Locate the cell with the specified text and output its [X, Y] center coordinate. 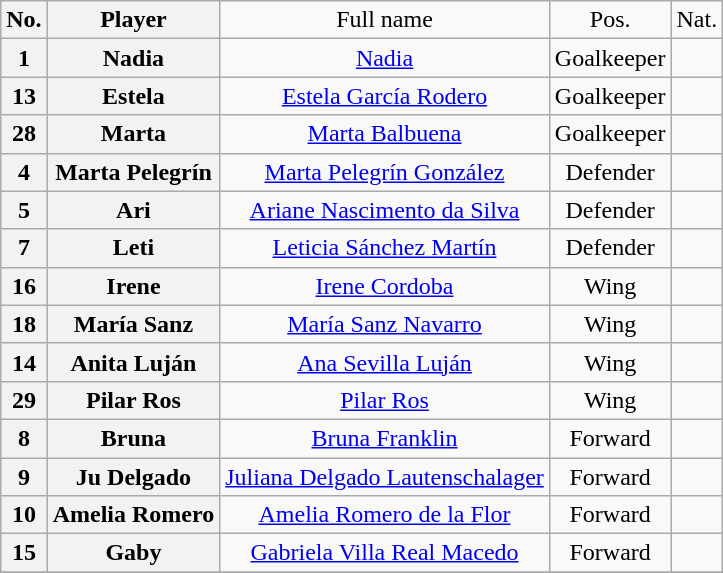
13 [24, 96]
Ari [134, 210]
Ana Sevilla Luján [385, 362]
Gabriela Villa Real Macedo [385, 553]
Gaby [134, 553]
1 [24, 58]
Marta [134, 134]
María Sanz Navarro [385, 324]
No. [24, 20]
10 [24, 515]
Marta Pelegrín [134, 172]
Leticia Sánchez Martín [385, 248]
Marta Balbuena [385, 134]
María Sanz [134, 324]
Estela [134, 96]
Full name [385, 20]
Amelia Romero de la Flor [385, 515]
Player [134, 20]
18 [24, 324]
7 [24, 248]
Estela García Rodero [385, 96]
16 [24, 286]
Ariane Nascimento da Silva [385, 210]
14 [24, 362]
Leti [134, 248]
Irene Cordoba [385, 286]
Pos. [610, 20]
15 [24, 553]
Marta Pelegrín González [385, 172]
Anita Luján [134, 362]
Irene [134, 286]
Amelia Romero [134, 515]
5 [24, 210]
9 [24, 477]
28 [24, 134]
Bruna [134, 438]
29 [24, 400]
Bruna Franklin [385, 438]
Nat. [697, 20]
Juliana Delgado Lautenschalager [385, 477]
8 [24, 438]
4 [24, 172]
Ju Delgado [134, 477]
